Extract the (x, y) coordinate from the center of the cell holding the provided text.  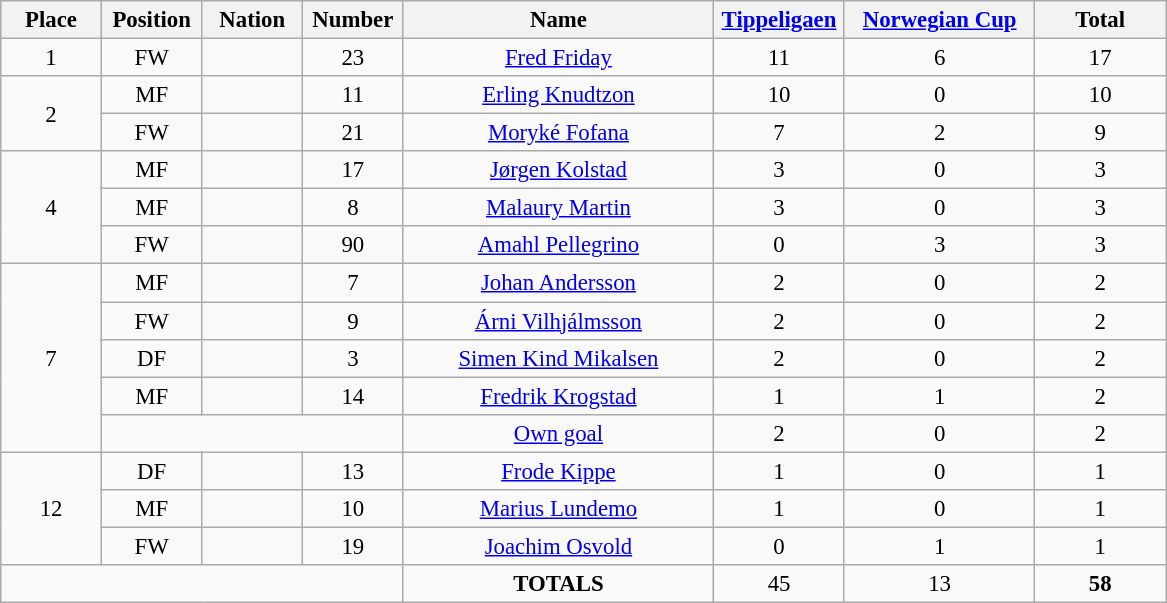
19 (354, 546)
45 (780, 584)
Place (52, 20)
Malaury Martin (558, 208)
Nation (252, 20)
Position (152, 20)
Moryké Fofana (558, 133)
Marius Lundemo (558, 509)
4 (52, 208)
23 (354, 58)
Fred Friday (558, 58)
Frode Kippe (558, 471)
8 (354, 208)
Name (558, 20)
Number (354, 20)
TOTALS (558, 584)
Own goal (558, 433)
Árni Vilhjálmsson (558, 321)
14 (354, 396)
Fredrik Krogstad (558, 396)
6 (940, 58)
Tippeligaen (780, 20)
Norwegian Cup (940, 20)
21 (354, 133)
Amahl Pellegrino (558, 245)
Erling Knudtzon (558, 95)
Simen Kind Mikalsen (558, 358)
Total (1100, 20)
12 (52, 508)
Johan Andersson (558, 283)
Jørgen Kolstad (558, 170)
58 (1100, 584)
90 (354, 245)
Joachim Osvold (558, 546)
